Search for the cell housing the specified text and yield its (X, Y) center coordinate. 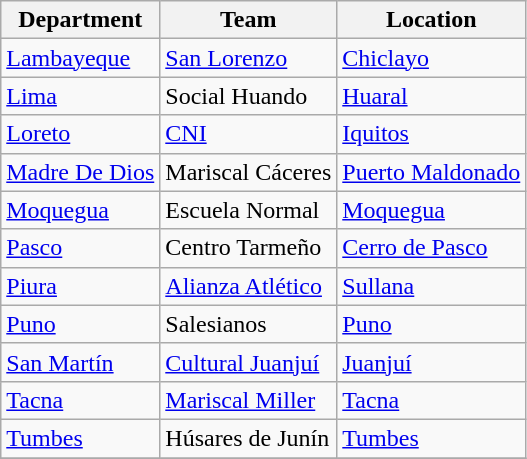
Madre De Dios (80, 172)
Sullana (432, 286)
Lima (80, 96)
Team (248, 20)
Location (432, 20)
Húsares de Junín (248, 438)
Pasco (80, 248)
Social Huando (248, 96)
CNI (248, 134)
Loreto (80, 134)
Department (80, 20)
Mariscal Miller (248, 400)
Piura (80, 286)
Lambayeque (80, 58)
Escuela Normal (248, 210)
Mariscal Cáceres (248, 172)
Huaral (432, 96)
Centro Tarmeño (248, 248)
Juanjuí (432, 362)
Cerro de Pasco (432, 248)
Iquitos (432, 134)
Cultural Juanjuí (248, 362)
Alianza Atlético (248, 286)
Chiclayo (432, 58)
Puerto Maldonado (432, 172)
San Martín (80, 362)
San Lorenzo (248, 58)
Salesianos (248, 324)
